Find where the given text appears and provide that cell's center as [X, Y] coordinate. 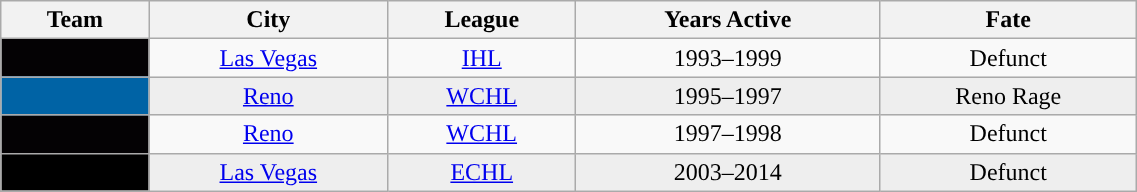
1997–1998 [728, 134]
IHL [482, 58]
League [482, 20]
ECHL [482, 172]
City [268, 20]
1995–1997 [728, 96]
Years Active [728, 20]
2003–2014 [728, 172]
1993–1999 [728, 58]
Team [75, 20]
Fate [1008, 20]
Reno Rage [1008, 96]
